Capture the cell that displays the provided text and extract its [X, Y] central coordinate. 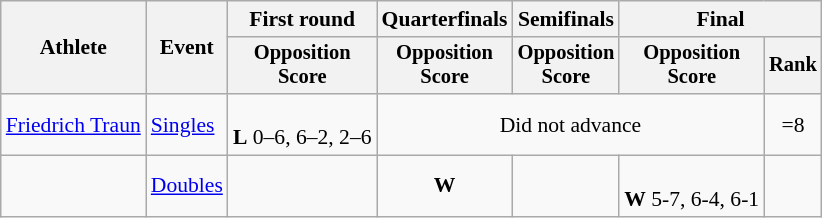
Rank [793, 66]
W 5-7, 6-4, 6-1 [692, 186]
First round [302, 19]
Did not advance [571, 124]
L 0–6, 6–2, 2–6 [302, 124]
Doubles [187, 186]
=8 [793, 124]
Singles [187, 124]
Quarterfinals [445, 19]
Final [720, 19]
Semifinals [566, 19]
W [445, 186]
Friedrich Traun [74, 124]
Athlete [74, 48]
Event [187, 48]
